Search for the cell housing the specified text and yield its (X, Y) center coordinate. 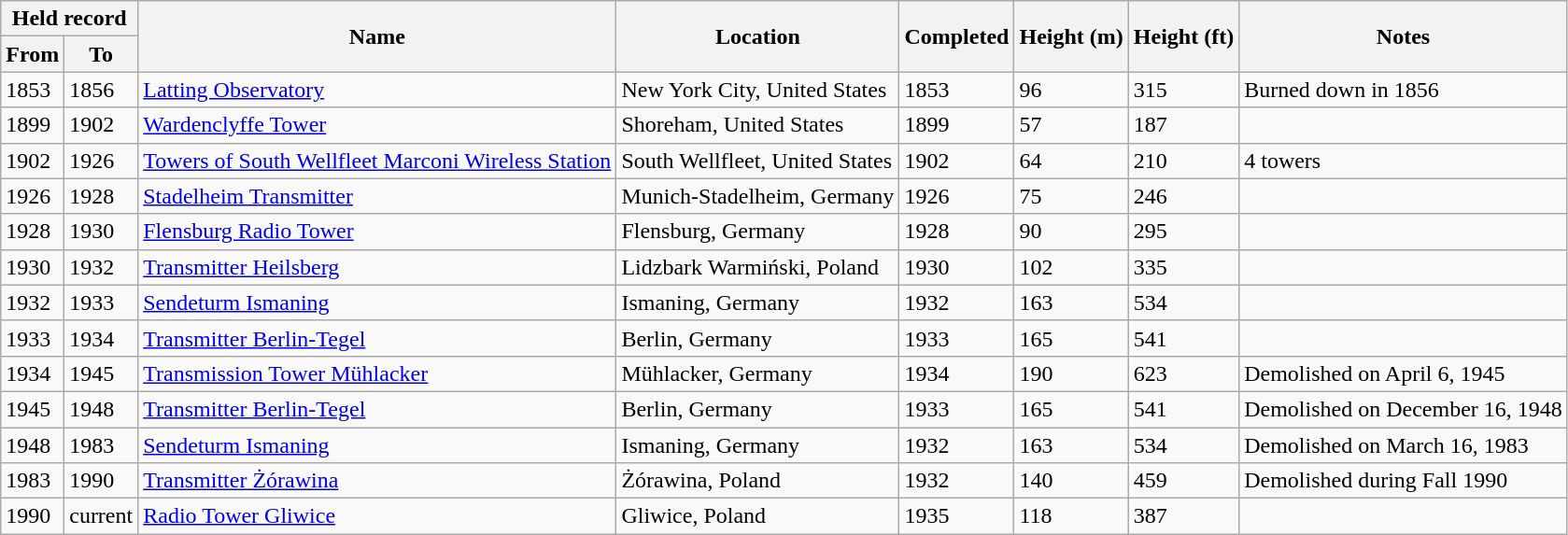
Mühlacker, Germany (758, 373)
Transmitter Żórawina (377, 481)
246 (1183, 196)
335 (1183, 267)
South Wellfleet, United States (758, 161)
187 (1183, 125)
Towers of South Wellfleet Marconi Wireless Station (377, 161)
Munich-Stadelheim, Germany (758, 196)
Gliwice, Poland (758, 516)
Height (m) (1071, 36)
1856 (101, 90)
Żórawina, Poland (758, 481)
75 (1071, 196)
64 (1071, 161)
Demolished during Fall 1990 (1404, 481)
Lidzbark Warmiński, Poland (758, 267)
Demolished on December 16, 1948 (1404, 409)
New York City, United States (758, 90)
current (101, 516)
1935 (956, 516)
102 (1071, 267)
623 (1183, 373)
315 (1183, 90)
Transmission Tower Mühlacker (377, 373)
140 (1071, 481)
Demolished on March 16, 1983 (1404, 445)
Flensburg Radio Tower (377, 232)
Wardenclyffe Tower (377, 125)
Demolished on April 6, 1945 (1404, 373)
118 (1071, 516)
Held record (69, 19)
Transmitter Heilsberg (377, 267)
Flensburg, Germany (758, 232)
210 (1183, 161)
Shoreham, United States (758, 125)
57 (1071, 125)
4 towers (1404, 161)
Location (758, 36)
Notes (1404, 36)
Completed (956, 36)
From (33, 54)
295 (1183, 232)
Stadelheim Transmitter (377, 196)
Height (ft) (1183, 36)
Burned down in 1856 (1404, 90)
Name (377, 36)
Latting Observatory (377, 90)
To (101, 54)
387 (1183, 516)
96 (1071, 90)
Radio Tower Gliwice (377, 516)
190 (1071, 373)
90 (1071, 232)
459 (1183, 481)
